Find where the given text appears and provide that cell's center as (x, y) coordinate. 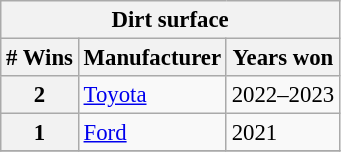
2021 (282, 133)
2022–2023 (282, 95)
Toyota (152, 95)
Manufacturer (152, 58)
Years won (282, 58)
Dirt surface (170, 20)
Ford (152, 133)
# Wins (40, 58)
2 (40, 95)
1 (40, 133)
